Scan for the cell matching the given text and deliver its (x, y) coordinate at center. 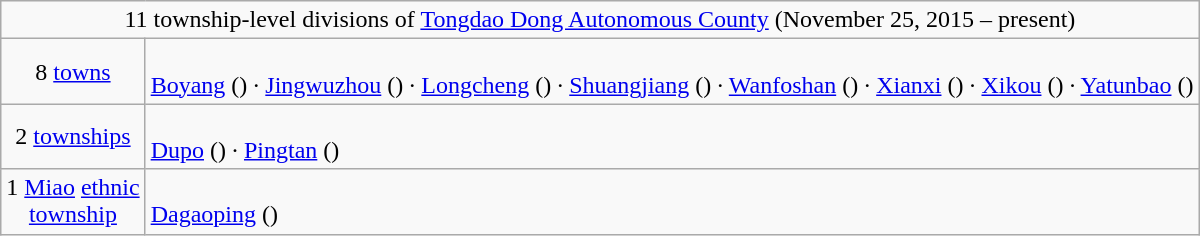
8 towns (73, 72)
Boyang () · Jingwuzhou () · Longcheng () · Shuangjiang () · Wanfoshan () · Xianxi () · Xikou () · Yatunbao () (672, 72)
11 township-level divisions of Tongdao Dong Autonomous County (November 25, 2015 – present) (600, 20)
2 townships (73, 136)
Dagaoping () (672, 202)
Dupo () · Pingtan () (672, 136)
1 Miao ethnic township (73, 202)
